Capture the cell that displays the provided text and extract its [x, y] central coordinate. 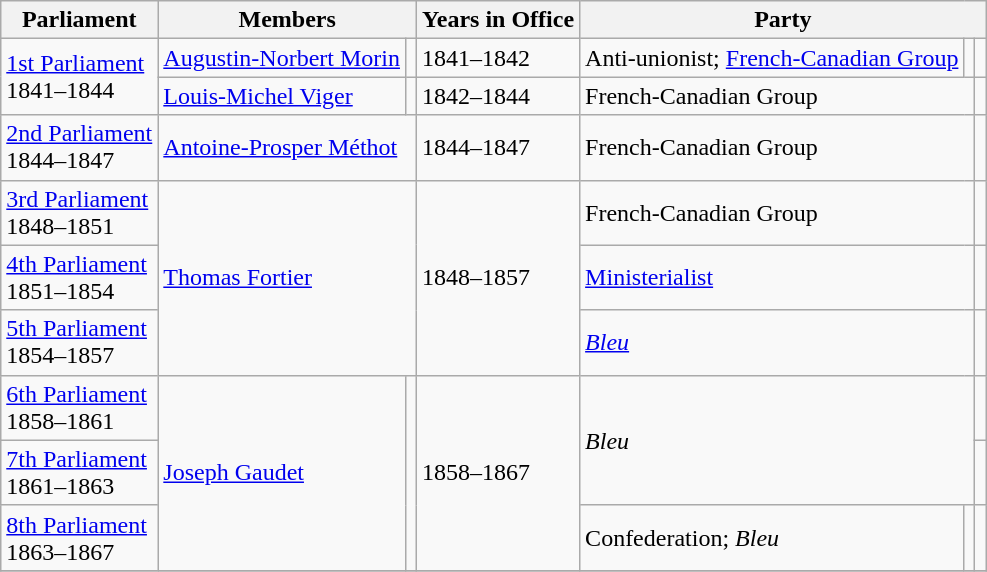
Confederation; Bleu [772, 538]
Louis-Michel Viger [282, 96]
4th Parliament1851–1854 [80, 278]
Years in Office [498, 20]
Joseph Gaudet [282, 472]
Antoine-Prosper Méthot [288, 148]
7th Parliament 1861–1863 [80, 472]
8th Parliament 1863–1867 [80, 538]
1844–1847 [498, 148]
2nd Parliament 1844–1847 [80, 148]
1841–1842 [498, 58]
1858–1867 [498, 472]
6th Parliament 1858–1861 [80, 408]
Augustin-Norbert Morin [282, 58]
5th Parliament 1854–1857 [80, 342]
1st Parliament1841–1844 [80, 77]
1848–1857 [498, 278]
Party [783, 20]
Ministerialist [778, 278]
3rd Parliament 1848–1851 [80, 212]
Members [288, 20]
Parliament [80, 20]
Anti-unionist; French-Canadian Group [772, 58]
1842–1844 [498, 96]
Thomas Fortier [288, 278]
